Identify which cell holds the provided text, then report its [x, y] central coordinate. 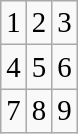
1 [14, 23]
4 [14, 67]
6 [64, 67]
7 [14, 111]
8 [38, 111]
2 [38, 23]
5 [38, 67]
9 [64, 111]
3 [64, 23]
